Return (X, Y) of the center of cell containing provided text 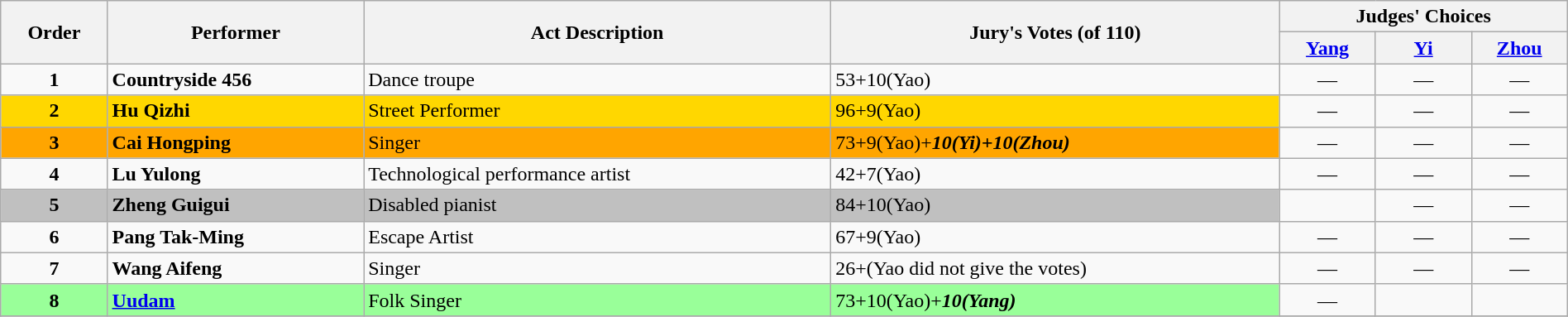
Countryside 456 (236, 79)
73+9(Yao)+10(Yi)+10(Zhou) (1055, 142)
Yi (1423, 48)
73+10(Yao)+10(Yang) (1055, 300)
2 (55, 111)
Folk Singer (597, 300)
84+10(Yao) (1055, 205)
4 (55, 174)
53+10(Yao) (1055, 79)
42+7(Yao) (1055, 174)
Uudam (236, 300)
Dance troupe (597, 79)
1 (55, 79)
8 (55, 300)
Disabled pianist (597, 205)
Performer (236, 32)
Pang Tak-Ming (236, 237)
Judges' Choices (1423, 17)
Zhou (1519, 48)
Yang (1327, 48)
Cai Hongping (236, 142)
Zheng Guigui (236, 205)
7 (55, 268)
26+(Yao did not give the votes) (1055, 268)
5 (55, 205)
Escape Artist (597, 237)
Jury's Votes (of 110) (1055, 32)
Lu Yulong (236, 174)
3 (55, 142)
Technological performance artist (597, 174)
Act Description (597, 32)
Order (55, 32)
6 (55, 237)
67+9(Yao) (1055, 237)
Hu Qizhi (236, 111)
Street Performer (597, 111)
96+9(Yao) (1055, 111)
Wang Aifeng (236, 268)
